Determine the (X, Y) coordinate at the center of the cell enclosing the given text.  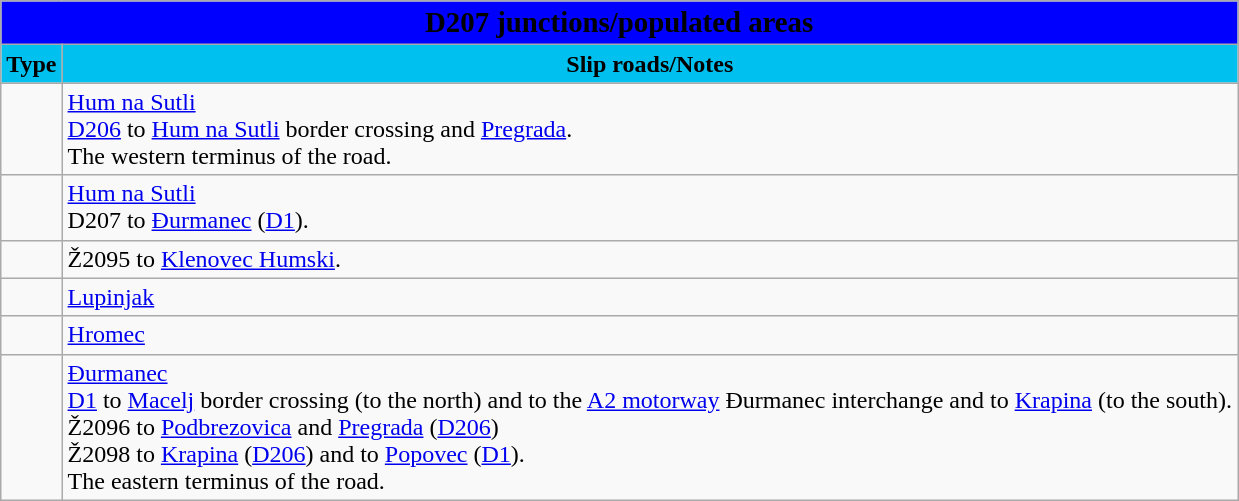
Type (32, 64)
Lupinjak (650, 297)
Ž2095 to Klenovec Humski. (650, 259)
Hum na Sutli D207 to Đurmanec (D1). (650, 208)
Hum na Sutli D206 to Hum na Sutli border crossing and Pregrada.The western terminus of the road. (650, 129)
Hromec (650, 335)
Slip roads/Notes (650, 64)
D207 junctions/populated areas (620, 23)
